Locate the cell with the specified text and output its (X, Y) center coordinate. 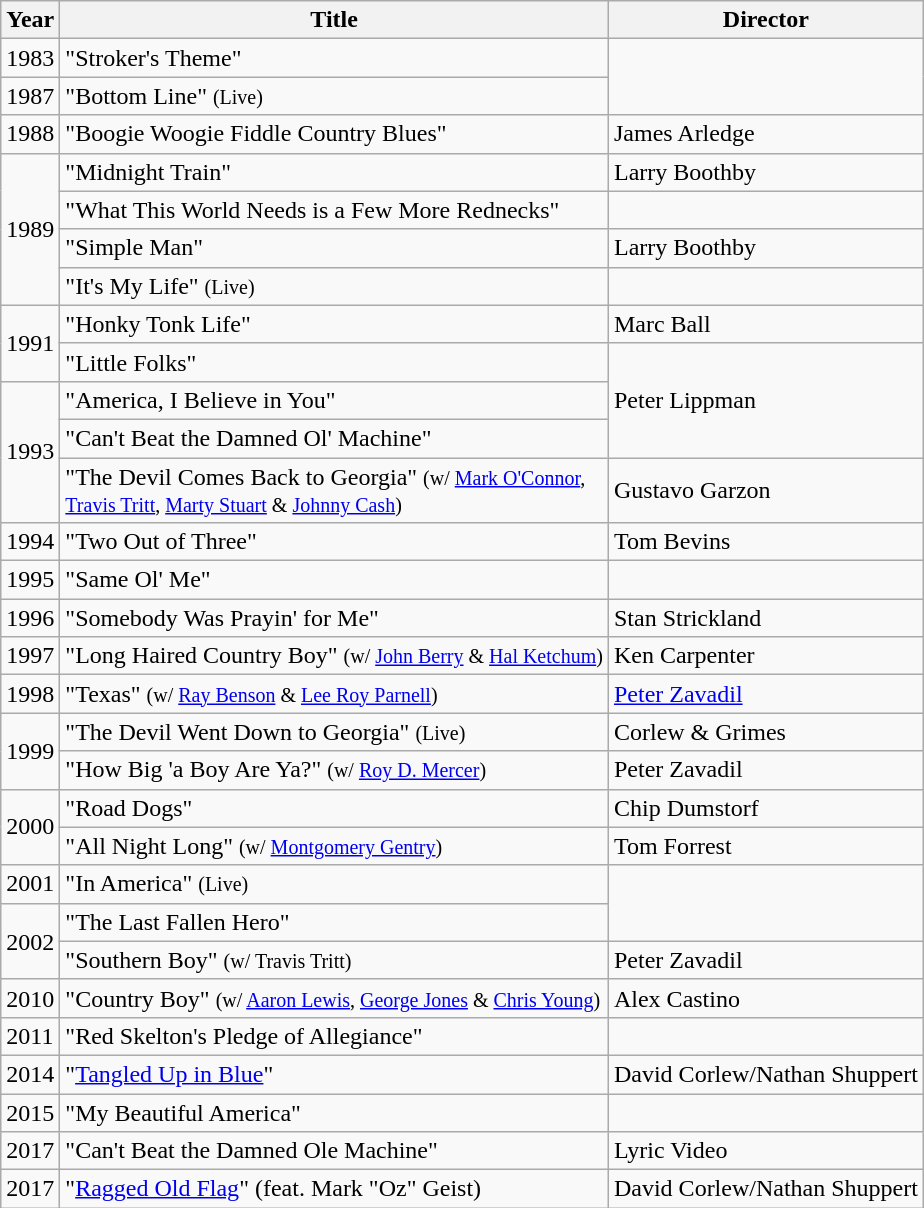
2011 (30, 1036)
"Can't Beat the Damned Ol' Machine" (334, 438)
"Little Folks" (334, 362)
1988 (30, 134)
1997 (30, 656)
"All Night Long" (w/ Montgomery Gentry) (334, 846)
"It's My Life" (Live) (334, 286)
"The Devil Comes Back to Georgia" (w/ Mark O'Connor,Travis Tritt, Marty Stuart & Johnny Cash) (334, 490)
"The Last Fallen Hero" (334, 922)
1987 (30, 96)
James Arledge (766, 134)
Corlew & Grimes (766, 732)
1995 (30, 580)
Alex Castino (766, 998)
Chip Dumstorf (766, 808)
1993 (30, 452)
"Honky Tonk Life" (334, 324)
1994 (30, 542)
2002 (30, 941)
1983 (30, 58)
Gustavo Garzon (766, 490)
Stan Strickland (766, 618)
Tom Forrest (766, 846)
2015 (30, 1113)
Marc Ball (766, 324)
"Can't Beat the Damned Ole Machine" (334, 1151)
"Somebody Was Prayin' for Me" (334, 618)
"Red Skelton's Pledge of Allegiance" (334, 1036)
Year (30, 20)
2001 (30, 884)
"Tangled Up in Blue" (334, 1074)
"What This World Needs is a Few More Rednecks" (334, 210)
"In America" (Live) (334, 884)
"How Big 'a Boy Are Ya?" (w/ Roy D. Mercer) (334, 770)
2010 (30, 998)
Title (334, 20)
"Road Dogs" (334, 808)
Tom Bevins (766, 542)
"Midnight Train" (334, 172)
Peter Lippman (766, 400)
"Two Out of Three" (334, 542)
1996 (30, 618)
"Same Ol' Me" (334, 580)
Ken Carpenter (766, 656)
Director (766, 20)
"The Devil Went Down to Georgia" (Live) (334, 732)
"Texas" (w/ Ray Benson & Lee Roy Parnell) (334, 694)
"Ragged Old Flag" (feat. Mark "Oz" Geist) (334, 1189)
"Boogie Woogie Fiddle Country Blues" (334, 134)
"Bottom Line" (Live) (334, 96)
2014 (30, 1074)
1999 (30, 751)
"Southern Boy" (w/ Travis Tritt) (334, 960)
"Stroker's Theme" (334, 58)
1991 (30, 343)
2000 (30, 827)
"Country Boy" (w/ Aaron Lewis, George Jones & Chris Young) (334, 998)
Lyric Video (766, 1151)
1989 (30, 229)
"America, I Believe in You" (334, 400)
"My Beautiful America" (334, 1113)
1998 (30, 694)
"Long Haired Country Boy" (w/ John Berry & Hal Ketchum) (334, 656)
"Simple Man" (334, 248)
